Search for the cell housing the specified text and yield its (x, y) center coordinate. 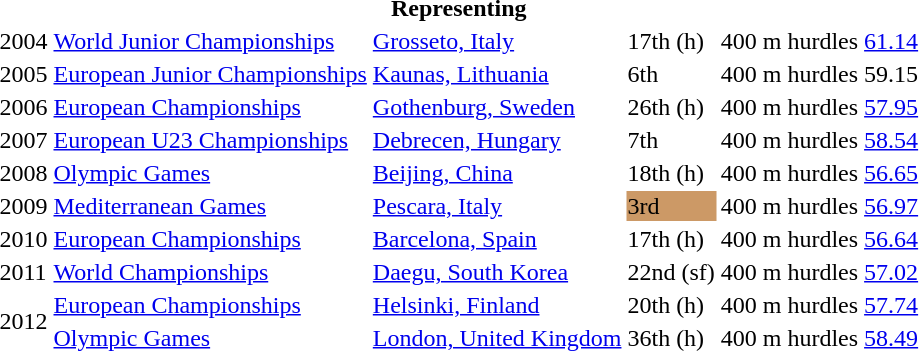
6th (671, 74)
World Championships (210, 272)
Debrecen, Hungary (497, 140)
Mediterranean Games (210, 206)
Pescara, Italy (497, 206)
22nd (sf) (671, 272)
26th (h) (671, 107)
18th (h) (671, 173)
Grosseto, Italy (497, 41)
Beijing, China (497, 173)
Helsinki, Finland (497, 305)
European Junior Championships (210, 74)
Olympic Games (210, 173)
Kaunas, Lithuania (497, 74)
World Junior Championships (210, 41)
European U23 Championships (210, 140)
7th (671, 140)
3rd (671, 206)
Barcelona, Spain (497, 239)
20th (h) (671, 305)
Gothenburg, Sweden (497, 107)
Daegu, South Korea (497, 272)
